Extract the (x, y) coordinate from the center of the cell holding the provided text.  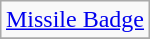
Missile Badge (74, 20)
